From the cell containing the given text, extract its center point as (X, Y) coordinate. 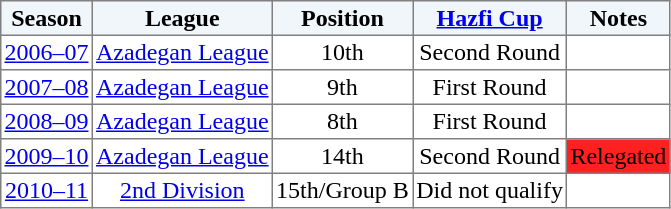
Did not qualify (489, 190)
2007–08 (47, 87)
2009–10 (47, 156)
League (182, 18)
14th (342, 156)
8th (342, 121)
Season (47, 18)
2nd Division (182, 190)
2006–07 (47, 52)
Notes (618, 18)
10th (342, 52)
2008–09 (47, 121)
Position (342, 18)
2010–11 (47, 190)
Relegated (618, 156)
9th (342, 87)
15th/Group B (342, 190)
Hazfi Cup (489, 18)
